Detect which cell encompasses the target text, then output its [X, Y] center coordinate. 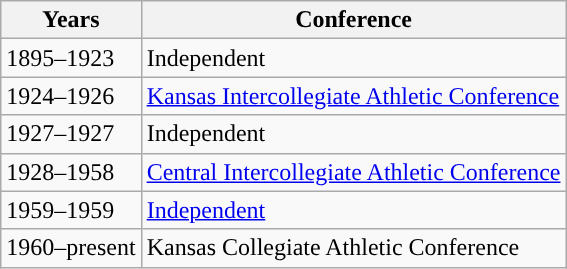
Conference [354, 20]
1928–1958 [71, 172]
1895–1923 [71, 58]
Central Intercollegiate Athletic Conference [354, 172]
1924–1926 [71, 96]
Kansas Collegiate Athletic Conference [354, 248]
1959–1959 [71, 210]
Kansas Intercollegiate Athletic Conference [354, 96]
Years [71, 20]
1927–1927 [71, 134]
1960–present [71, 248]
